Output the (X, Y) coordinate of the center of the cell containing the given text.  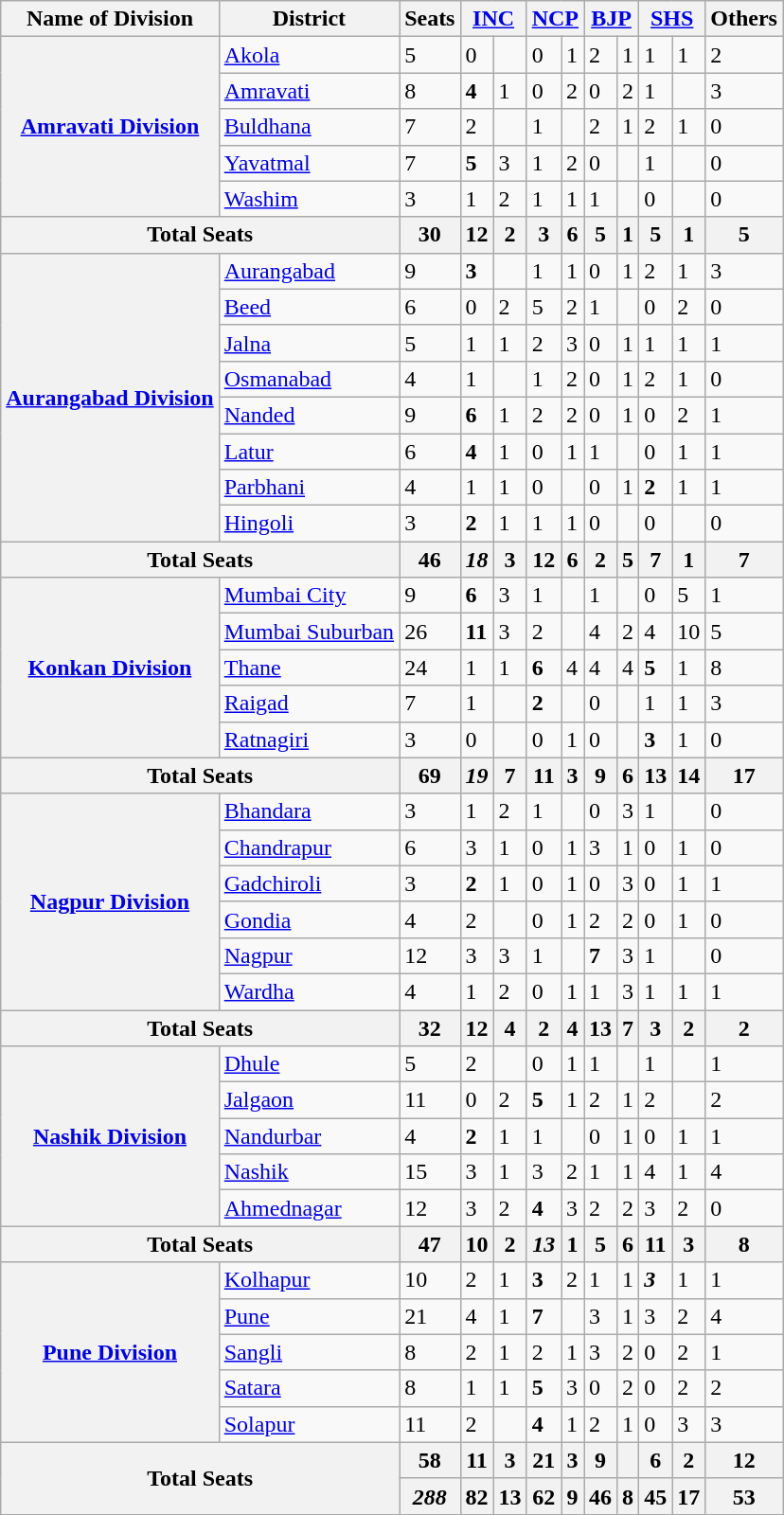
Thane (309, 668)
Gadchiroli (309, 883)
Gondia (309, 919)
32 (430, 1027)
62 (543, 1496)
Nashik Division (110, 1136)
47 (430, 1244)
Amravati (309, 91)
82 (477, 1496)
Nashik (309, 1172)
Buldhana (309, 127)
Dhule (309, 1064)
Ratnagiri (309, 740)
53 (744, 1496)
Ahmednagar (309, 1208)
Mumbai City (309, 596)
Chandrapur (309, 847)
15 (430, 1172)
Nagpur Division (110, 901)
INC (493, 19)
Parbhani (309, 488)
Jalgaon (309, 1100)
24 (430, 668)
26 (430, 632)
Nanded (309, 415)
Pune (309, 1316)
30 (430, 235)
Seats (430, 19)
Solapur (309, 1424)
18 (477, 560)
Bhandara (309, 811)
Raigad (309, 704)
Satara (309, 1388)
Sangli (309, 1352)
Name of Division (110, 19)
District (309, 19)
Hingoli (309, 524)
Mumbai Suburban (309, 632)
288 (430, 1496)
Akola (309, 55)
Nandurbar (309, 1136)
69 (430, 775)
Aurangabad (309, 271)
SHS (672, 19)
Beed (309, 307)
14 (689, 775)
58 (430, 1460)
Others (744, 19)
Osmanabad (309, 379)
Aurangabad Division (110, 397)
Washim (309, 199)
Wardha (309, 991)
Kolhapur (309, 1280)
NCP (555, 19)
BJP (612, 19)
19 (477, 775)
Amravati Division (110, 127)
Konkan Division (110, 668)
Yavatmal (309, 163)
Nagpur (309, 955)
Pune Division (110, 1352)
Jalna (309, 343)
Latur (309, 452)
45 (655, 1496)
